Provide the (X, Y) coordinate of the cell's center where the given text is located.  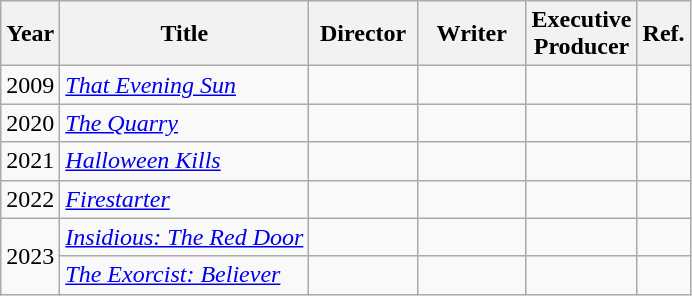
2020 (30, 123)
ExecutiveProducer (582, 34)
The Exorcist: Believer (184, 275)
2023 (30, 256)
Writer (472, 34)
2021 (30, 161)
Firestarter (184, 199)
Halloween Kills (184, 161)
The Quarry (184, 123)
That Evening Sun (184, 85)
Year (30, 34)
2009 (30, 85)
Title (184, 34)
Insidious: The Red Door (184, 237)
2022 (30, 199)
Ref. (664, 34)
Director (364, 34)
